For the text-containing cell, return its midpoint in (X, Y) coordinate format. 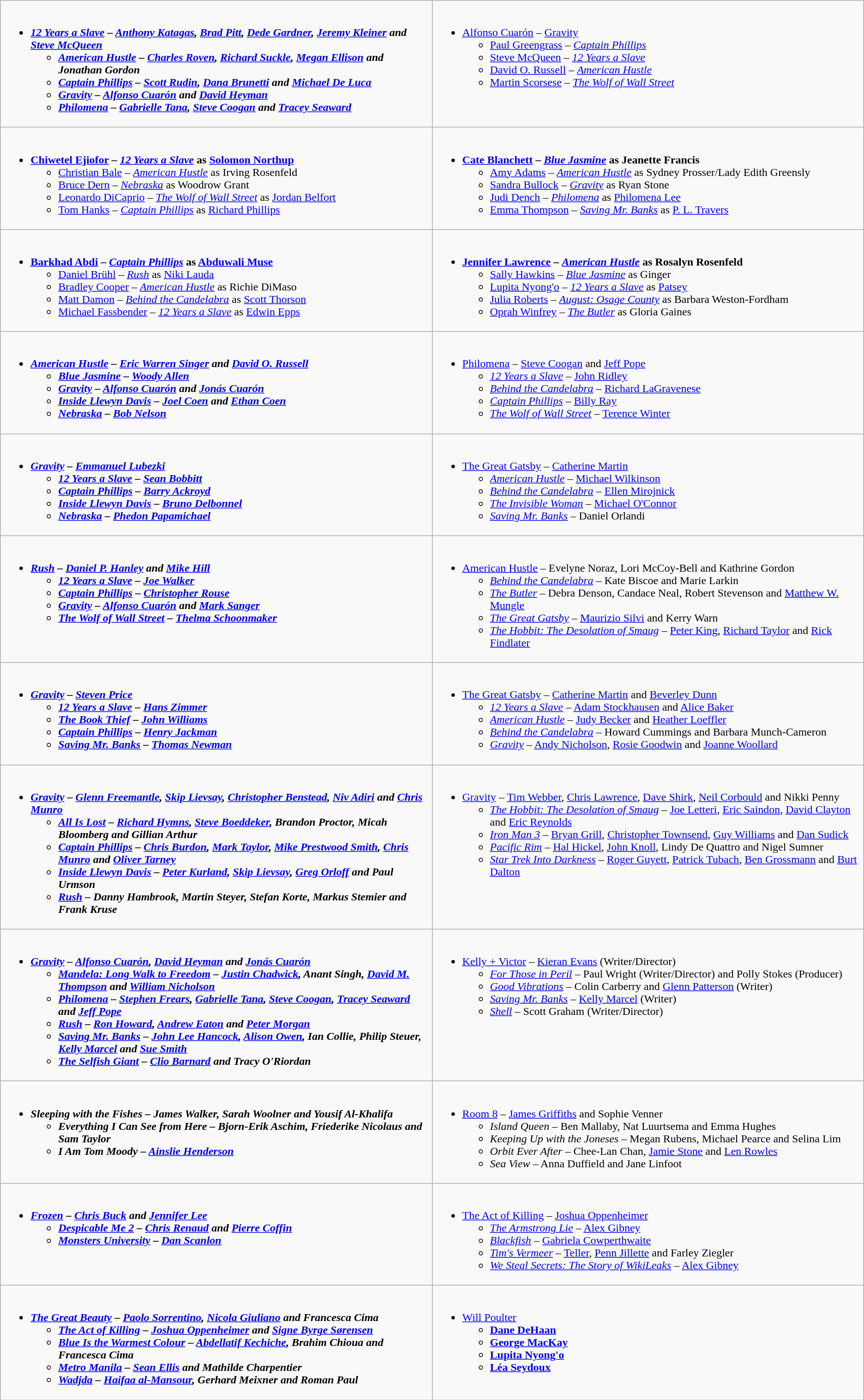
Frozen – Chris Buck and Jennifer LeeDespicable Me 2 – Chris Renaud and Pierre CoffinMonsters University – Dan Scanlon (216, 1234)
Will PoulterDane DeHaanGeorge MacKayLupita Nyong'oLéa Seydoux (648, 1342)
Gravity – Steven Price12 Years a Slave – Hans ZimmerThe Book Thief – John WilliamsCaptain Phillips – Henry JackmanSaving Mr. Banks – Thomas Newman (216, 714)
